Return the [X, Y] coordinate for the center point of the cell that contains the specified text.  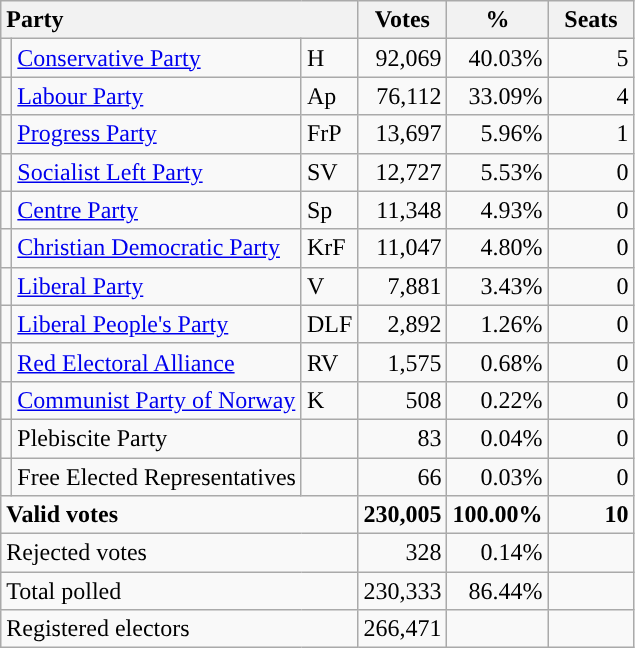
Party [180, 20]
83 [402, 438]
11,047 [402, 248]
Conservative Party [157, 58]
12,727 [402, 172]
328 [402, 553]
DLF [329, 324]
11,348 [402, 210]
508 [402, 400]
Registered electors [180, 629]
86.44% [498, 591]
Liberal People's Party [157, 324]
Centre Party [157, 210]
0.22% [498, 400]
Free Elected Representatives [157, 477]
V [329, 286]
Labour Party [157, 96]
0.14% [498, 553]
92,069 [402, 58]
0.04% [498, 438]
13,697 [402, 134]
Seats [591, 20]
10 [591, 515]
KrF [329, 248]
Liberal Party [157, 286]
Sp [329, 210]
Rejected votes [180, 553]
0.68% [498, 362]
0.03% [498, 477]
2,892 [402, 324]
Red Electoral Alliance [157, 362]
7,881 [402, 286]
Valid votes [180, 515]
5.96% [498, 134]
66 [402, 477]
Communist Party of Norway [157, 400]
3.43% [498, 286]
Votes [402, 20]
Christian Democratic Party [157, 248]
% [498, 20]
FrP [329, 134]
Socialist Left Party [157, 172]
SV [329, 172]
Total polled [180, 591]
33.09% [498, 96]
Plebiscite Party [157, 438]
1,575 [402, 362]
K [329, 400]
4.93% [498, 210]
5.53% [498, 172]
100.00% [498, 515]
40.03% [498, 58]
5 [591, 58]
4 [591, 96]
H [329, 58]
4.80% [498, 248]
Ap [329, 96]
1 [591, 134]
RV [329, 362]
1.26% [498, 324]
76,112 [402, 96]
230,333 [402, 591]
230,005 [402, 515]
266,471 [402, 629]
Progress Party [157, 134]
